Detect which cell encompasses the target text, then output its [x, y] center coordinate. 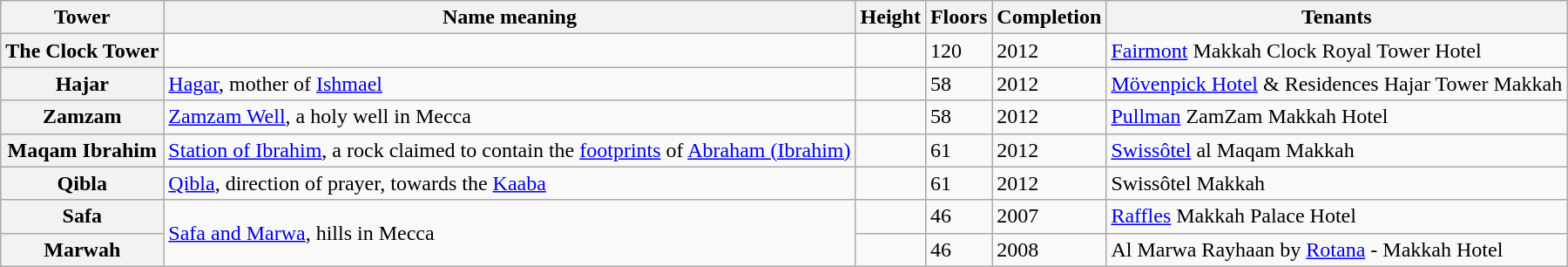
Al Marwa Rayhaan by Rotana - Makkah Hotel [1336, 250]
Height [890, 17]
Tower [82, 17]
Completion [1049, 17]
Marwah [82, 250]
Safa [82, 216]
2008 [1049, 250]
2007 [1049, 216]
Zamzam Well, a holy well in Mecca [510, 117]
Name meaning [510, 17]
The Clock Tower [82, 51]
Swissôtel Makkah [1336, 183]
Zamzam [82, 117]
Fairmont Makkah Clock Royal Tower Hotel [1336, 51]
Hajar [82, 84]
120 [958, 51]
Qibla [82, 183]
Raffles Makkah Palace Hotel [1336, 216]
Station of Ibrahim, a rock claimed to contain the footprints of Abraham (Ibrahim) [510, 150]
Floors [958, 17]
Tenants [1336, 17]
Maqam Ibrahim [82, 150]
Hagar, mother of Ishmael [510, 84]
Qibla, direction of prayer, towards the Kaaba [510, 183]
Mövenpick Hotel & Residences Hajar Tower Makkah [1336, 84]
Pullman ZamZam Makkah Hotel [1336, 117]
Safa and Marwa, hills in Mecca [510, 233]
Swissôtel al Maqam Makkah [1336, 150]
